Provide the [x, y] coordinate of the cell's center where the given text is located.  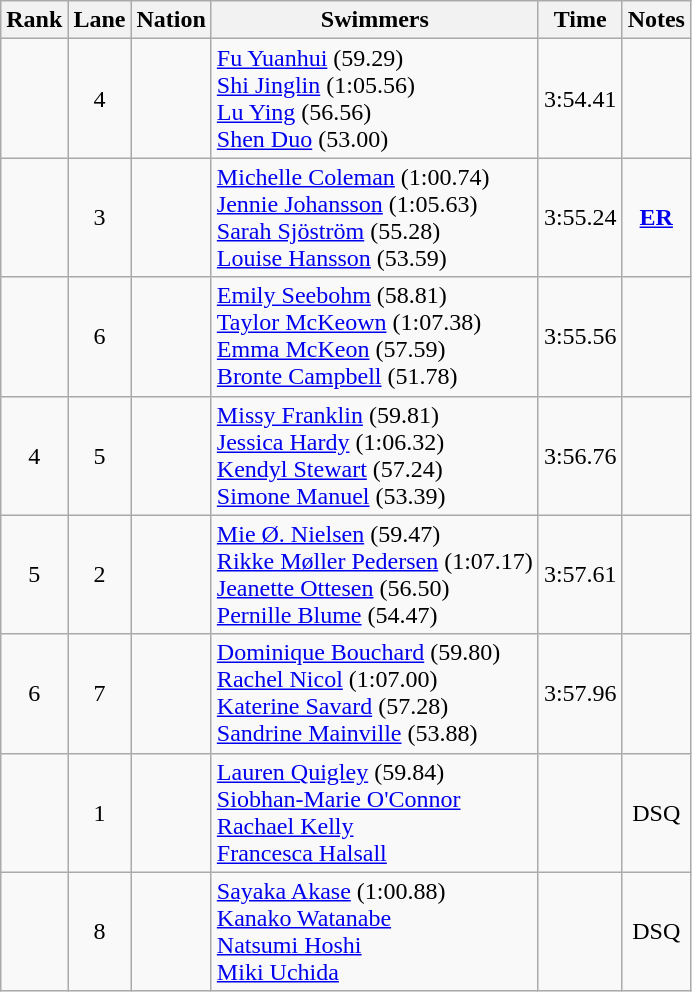
Michelle Coleman (1:00.74)Jennie Johansson (1:05.63)Sarah Sjöström (55.28)Louise Hansson (53.59) [374, 218]
Mie Ø. Nielsen (59.47)Rikke Møller Pedersen (1:07.17)Jeanette Ottesen (56.50)Pernille Blume (54.47) [374, 574]
Emily Seebohm (58.81)Taylor McKeown (1:07.38)Emma McKeon (57.59)Bronte Campbell (51.78) [374, 336]
3:55.24 [580, 218]
Nation [171, 20]
3:57.61 [580, 574]
Swimmers [374, 20]
Time [580, 20]
3:56.76 [580, 456]
Fu Yuanhui (59.29)Shi Jinglin (1:05.56)Lu Ying (56.56)Shen Duo (53.00) [374, 98]
7 [100, 694]
3:54.41 [580, 98]
Notes [656, 20]
Rank [34, 20]
Missy Franklin (59.81)Jessica Hardy (1:06.32)Kendyl Stewart (57.24)Simone Manuel (53.39) [374, 456]
ER [656, 218]
Lauren Quigley (59.84)Siobhan-Marie O'ConnorRachael KellyFrancesca Halsall [374, 812]
1 [100, 812]
Sayaka Akase (1:00.88)Kanako WatanabeNatsumi HoshiMiki Uchida [374, 932]
Lane [100, 20]
Dominique Bouchard (59.80)Rachel Nicol (1:07.00)Katerine Savard (57.28)Sandrine Mainville (53.88) [374, 694]
3 [100, 218]
2 [100, 574]
8 [100, 932]
3:55.56 [580, 336]
3:57.96 [580, 694]
